For the text-containing cell, return its midpoint in [X, Y] coordinate format. 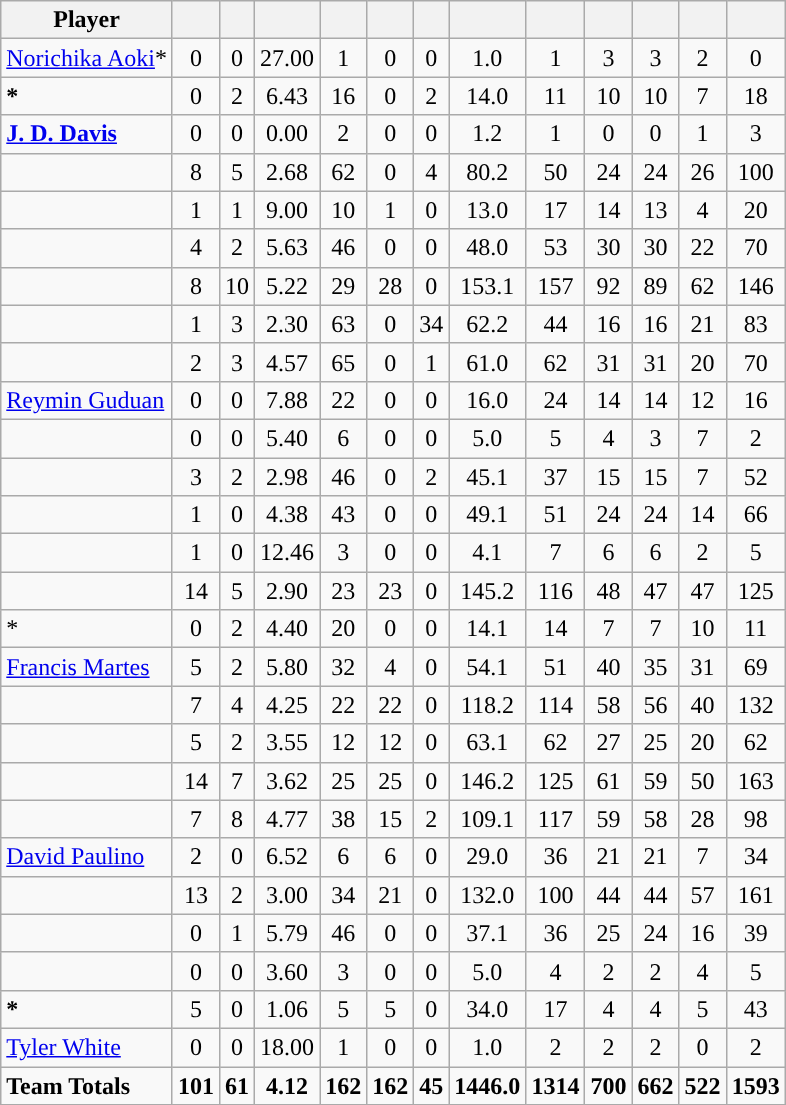
48.0 [488, 248]
3.60 [288, 971]
52 [756, 477]
57 [702, 895]
16.0 [488, 400]
132.0 [488, 895]
1593 [756, 1085]
2.68 [288, 172]
2.98 [288, 477]
63.1 [488, 743]
Francis Martes [87, 667]
4.38 [288, 515]
116 [556, 591]
6.43 [288, 96]
12.46 [288, 553]
18.00 [288, 1047]
145.2 [488, 591]
522 [702, 1085]
Player [87, 20]
132 [756, 705]
66 [756, 515]
1.06 [288, 1009]
18 [756, 96]
63 [344, 324]
7.88 [288, 400]
3.00 [288, 895]
27.00 [288, 58]
4.77 [288, 819]
38 [344, 819]
1446.0 [488, 1085]
35 [656, 667]
92 [608, 286]
J. D. Davis [87, 134]
117 [556, 819]
153.1 [488, 286]
14.1 [488, 629]
Norichika Aoki* [87, 58]
4.25 [288, 705]
6.52 [288, 857]
69 [756, 667]
80.2 [488, 172]
146.2 [488, 781]
101 [196, 1085]
62.2 [488, 324]
65 [344, 362]
34.0 [488, 1009]
2.30 [288, 324]
4.12 [288, 1085]
27 [608, 743]
13.0 [488, 210]
163 [756, 781]
4.1 [488, 553]
5.63 [288, 248]
3.62 [288, 781]
54.1 [488, 667]
45.1 [488, 477]
0.00 [288, 134]
32 [344, 667]
5.80 [288, 667]
98 [756, 819]
26 [702, 172]
5.40 [288, 438]
89 [656, 286]
39 [756, 933]
56 [656, 705]
114 [556, 705]
161 [756, 895]
4.40 [288, 629]
David Paulino [87, 857]
49.1 [488, 515]
700 [608, 1085]
2.90 [288, 591]
157 [556, 286]
Tyler White [87, 1047]
Reymin Guduan [87, 400]
29 [344, 286]
48 [608, 591]
61.0 [488, 362]
14.0 [488, 96]
4.57 [288, 362]
3.55 [288, 743]
45 [432, 1085]
29.0 [488, 857]
9.00 [288, 210]
37.1 [488, 933]
5.22 [288, 286]
1.2 [488, 134]
37 [556, 477]
118.2 [488, 705]
5.79 [288, 933]
662 [656, 1085]
Team Totals [87, 1085]
1314 [556, 1085]
83 [756, 324]
146 [756, 286]
53 [556, 248]
109.1 [488, 819]
